Find where the given text appears and provide that cell's center as (X, Y) coordinate. 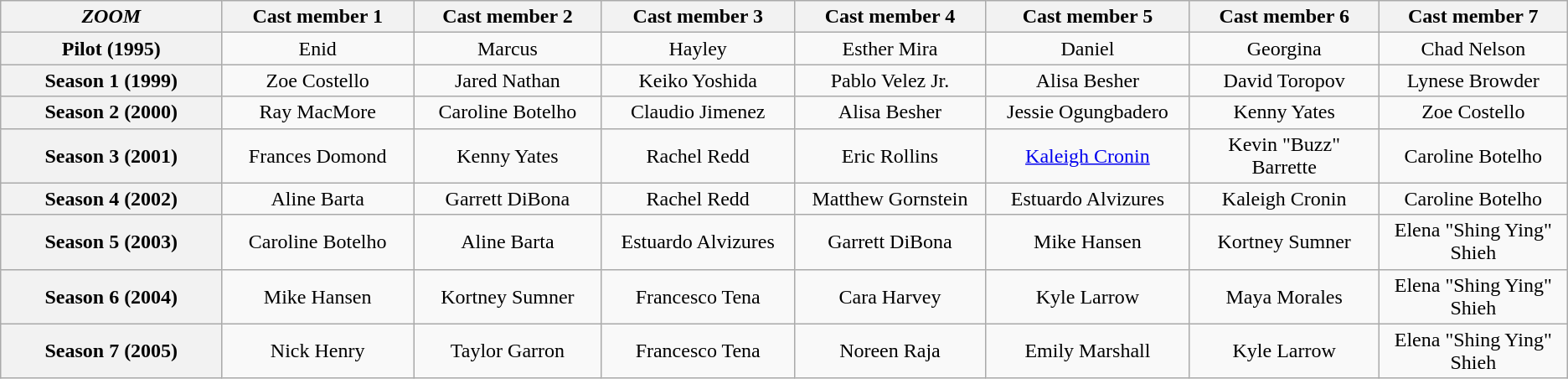
Nick Henry (318, 350)
Enid (318, 49)
Cast member 2 (508, 17)
Marcus (508, 49)
Emily Marshall (1087, 350)
Cast member 7 (1473, 17)
Maya Morales (1284, 297)
Season 1 (1999) (111, 80)
Noreen Raja (890, 350)
Chad Nelson (1473, 49)
Hayley (698, 49)
Cast member 5 (1087, 17)
Kevin "Buzz" Barrette (1284, 156)
Season 4 (2002) (111, 199)
Jared Nathan (508, 80)
ZOOM (111, 17)
Eric Rollins (890, 156)
Season 3 (2001) (111, 156)
Season 6 (2004) (111, 297)
Cast member 1 (318, 17)
Season 2 (2000) (111, 112)
Keiko Yoshida (698, 80)
Claudio Jimenez (698, 112)
Pilot (1995) (111, 49)
Esther Mira (890, 49)
Ray MacMore (318, 112)
Season 7 (2005) (111, 350)
Cast member 3 (698, 17)
Season 5 (2003) (111, 241)
Lynese Browder (1473, 80)
Frances Domond (318, 156)
Georgina (1284, 49)
Cast member 4 (890, 17)
Taylor Garron (508, 350)
Cara Harvey (890, 297)
David Toropov (1284, 80)
Matthew Gornstein (890, 199)
Jessie Ogungbadero (1087, 112)
Daniel (1087, 49)
Pablo Velez Jr. (890, 80)
Cast member 6 (1284, 17)
